Output the [x, y] coordinate of the center of the cell containing the given text.  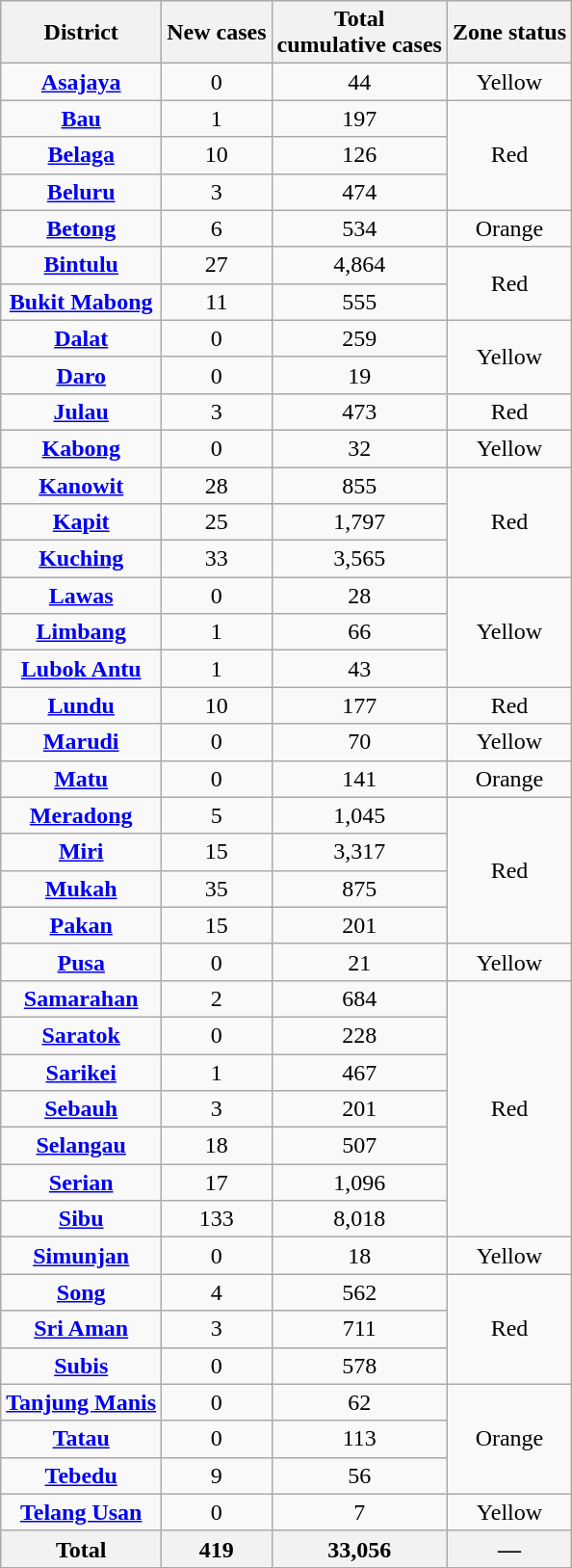
259 [359, 338]
9 [217, 1475]
Bukit Mabong [81, 302]
684 [359, 998]
Song [81, 1292]
District [81, 33]
New cases [217, 33]
177 [359, 705]
Total [81, 1549]
25 [217, 522]
4,864 [359, 265]
56 [359, 1475]
33 [217, 559]
6 [217, 228]
126 [359, 155]
Betong [81, 228]
578 [359, 1366]
Pusa [81, 962]
Belaga [81, 155]
Lubok Antu [81, 669]
Tanjung Manis [81, 1402]
Pakan [81, 925]
Bintulu [81, 265]
Matu [81, 779]
2 [217, 998]
555 [359, 302]
3,317 [359, 852]
11 [217, 302]
1,797 [359, 522]
Miri [81, 852]
Marudi [81, 742]
27 [217, 265]
Kanowit [81, 485]
Saratok [81, 1035]
Dalat [81, 338]
Selangau [81, 1146]
113 [359, 1439]
474 [359, 192]
Tatau [81, 1439]
43 [359, 669]
21 [359, 962]
44 [359, 82]
507 [359, 1146]
33,056 [359, 1549]
35 [217, 889]
Sri Aman [81, 1329]
70 [359, 742]
133 [217, 1219]
419 [217, 1549]
Daro [81, 375]
711 [359, 1329]
Julau [81, 412]
Telang Usan [81, 1512]
875 [359, 889]
Meradong [81, 815]
Samarahan [81, 998]
Serian [81, 1183]
1,096 [359, 1183]
17 [217, 1183]
— [508, 1549]
141 [359, 779]
Sarikei [81, 1073]
7 [359, 1512]
66 [359, 632]
1,045 [359, 815]
Kuching [81, 559]
473 [359, 412]
3,565 [359, 559]
32 [359, 448]
Kapit [81, 522]
Kabong [81, 448]
534 [359, 228]
Subis [81, 1366]
Mukah [81, 889]
855 [359, 485]
Zone status [508, 33]
Totalcumulative cases [359, 33]
Tebedu [81, 1475]
467 [359, 1073]
Sibu [81, 1219]
Bau [81, 119]
8,018 [359, 1219]
Sebauh [81, 1109]
Simunjan [81, 1256]
Asajaya [81, 82]
5 [217, 815]
Lawas [81, 596]
19 [359, 375]
Lundu [81, 705]
228 [359, 1035]
Beluru [81, 192]
562 [359, 1292]
4 [217, 1292]
62 [359, 1402]
197 [359, 119]
Limbang [81, 632]
